Extract the [X, Y] coordinate from the center of the cell holding the provided text.  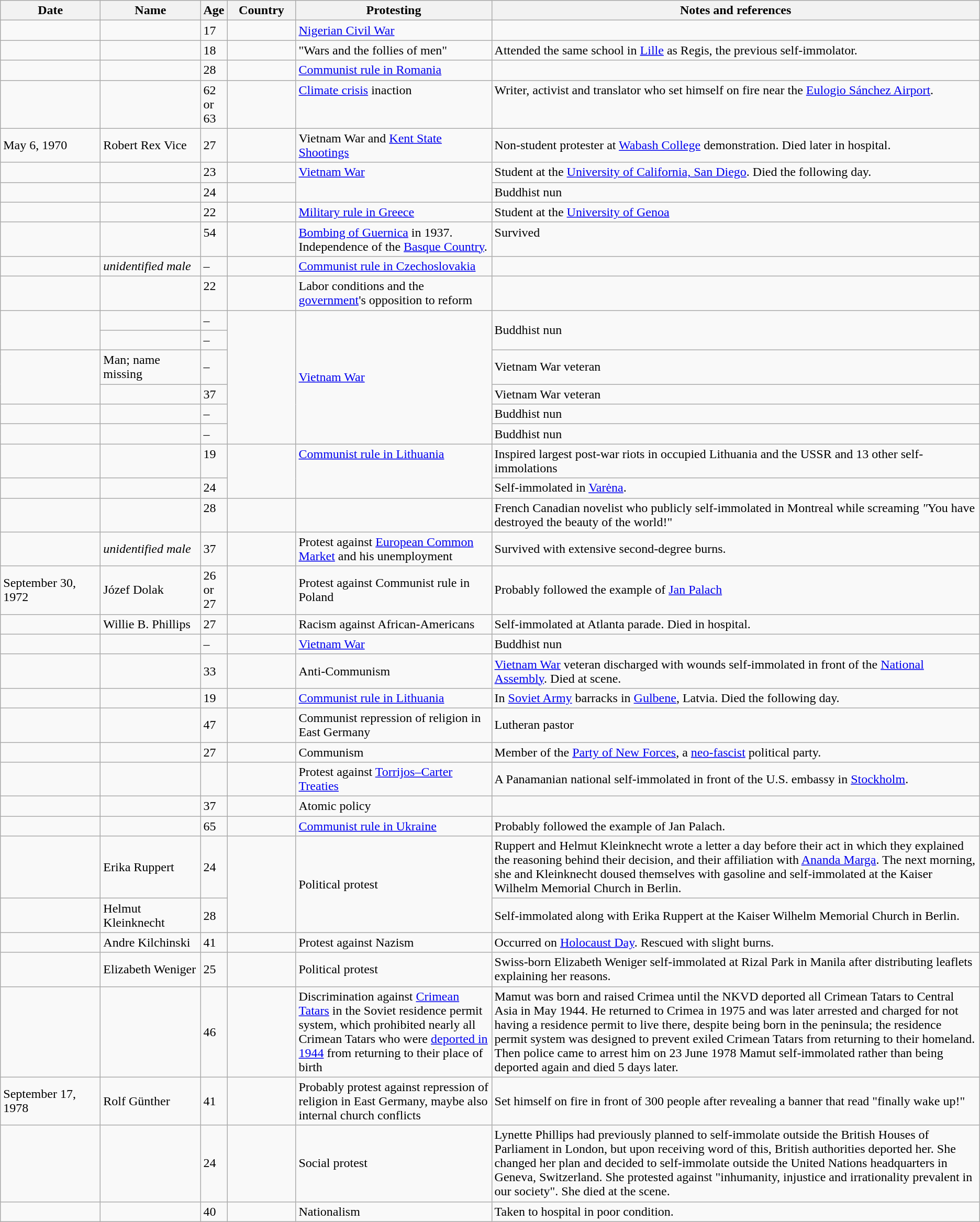
Józef Dolak [151, 590]
Notes and references [736, 10]
62 or 63 [214, 104]
17 [214, 30]
Swiss-born Elizabeth Weniger self-immolated at Rizal Park in Manila after distributing leaflets explaining her reasons. [736, 970]
Occurred on Holocaust Day. Rescued with slight burns. [736, 942]
Bombing of Guernica in 1937. Independence of the Basque Country. [394, 239]
September 30, 1972 [50, 590]
Helmut Kleinknecht [151, 915]
Willie B. Phillips [151, 624]
Inspired largest post-war riots in occupied Lithuania and the USSR and 13 other self-immolations [736, 461]
Survived [736, 239]
Elizabeth Weniger [151, 970]
Communist rule in Ukraine [394, 826]
Attended the same school in Lille as Regis, the previous self-immolator. [736, 50]
Military rule in Greece [394, 212]
A Panamanian national self-immolated in front of the U.S. embassy in Stockholm. [736, 779]
Non-student protester at Wabash College demonstration. Died later in hospital. [736, 146]
Rolf Günther [151, 1101]
33 [214, 671]
Taken to hospital in poor condition. [736, 1212]
Protest against European Common Market and his unemployment [394, 549]
Self-immolated along with Erika Ruppert at the Kaiser Wilhelm Memorial Church in Berlin. [736, 915]
French Canadian novelist who publicly self-immolated in Montreal while screaming "You have destroyed the beauty of the world!" [736, 515]
Lutheran pastor [736, 725]
Student at the University of California, San Diego. Died the following day. [736, 172]
65 [214, 826]
Protest against Torrijos–Carter Treaties [394, 779]
Protest against Communist rule in Poland [394, 590]
54 [214, 239]
Vietnam War and Kent State Shootings [394, 146]
Communist rule in Czechoslovakia [394, 266]
September 17, 1978 [50, 1101]
Member of the Party of New Forces, a neo-fascist political party. [736, 752]
Self-immolated at Atlanta parade. Died in hospital. [736, 624]
Communist repression of religion in East Germany [394, 725]
40 [214, 1212]
46 [214, 1031]
Atomic policy [394, 806]
Writer, activist and translator who set himself on fire near the Eulogio Sánchez Airport. [736, 104]
Name [151, 10]
Age [214, 10]
Social protest [394, 1163]
Nationalism [394, 1212]
Communist rule in Romania [394, 70]
Country [262, 10]
Probably protest against repression of religion in East Germany, maybe also internal church conflicts [394, 1101]
Robert Rex Vice [151, 146]
"Wars and the follies of men" [394, 50]
Set himself on fire in front of 300 people after revealing a banner that read "finally wake up!" [736, 1101]
Protest against Nazism [394, 942]
Protesting [394, 10]
Andre Kilchinski [151, 942]
Self-immolated in Varėna. [736, 488]
Vietnam War veteran discharged with wounds self-immolated in front of the National Assembly. Died at scene. [736, 671]
25 [214, 970]
Anti-Communism [394, 671]
May 6, 1970 [50, 146]
Survived with extensive second-degree burns. [736, 549]
Man; name missing [151, 368]
18 [214, 50]
Labor conditions and the government's opposition to reform [394, 293]
Climate crisis inaction [394, 104]
Student at the University of Genoa [736, 212]
23 [214, 172]
Date [50, 10]
Racism against African-Americans [394, 624]
Probably followed the example of Jan Palach [736, 590]
Nigerian Civil War [394, 30]
26 or 27 [214, 590]
In Soviet Army barracks in Gulbene, Latvia. Died the following day. [736, 698]
Probably followed the example of Jan Palach. [736, 826]
47 [214, 725]
Communism [394, 752]
Erika Ruppert [151, 867]
